Extract the [X, Y] coordinate from the center of the cell holding the provided text.  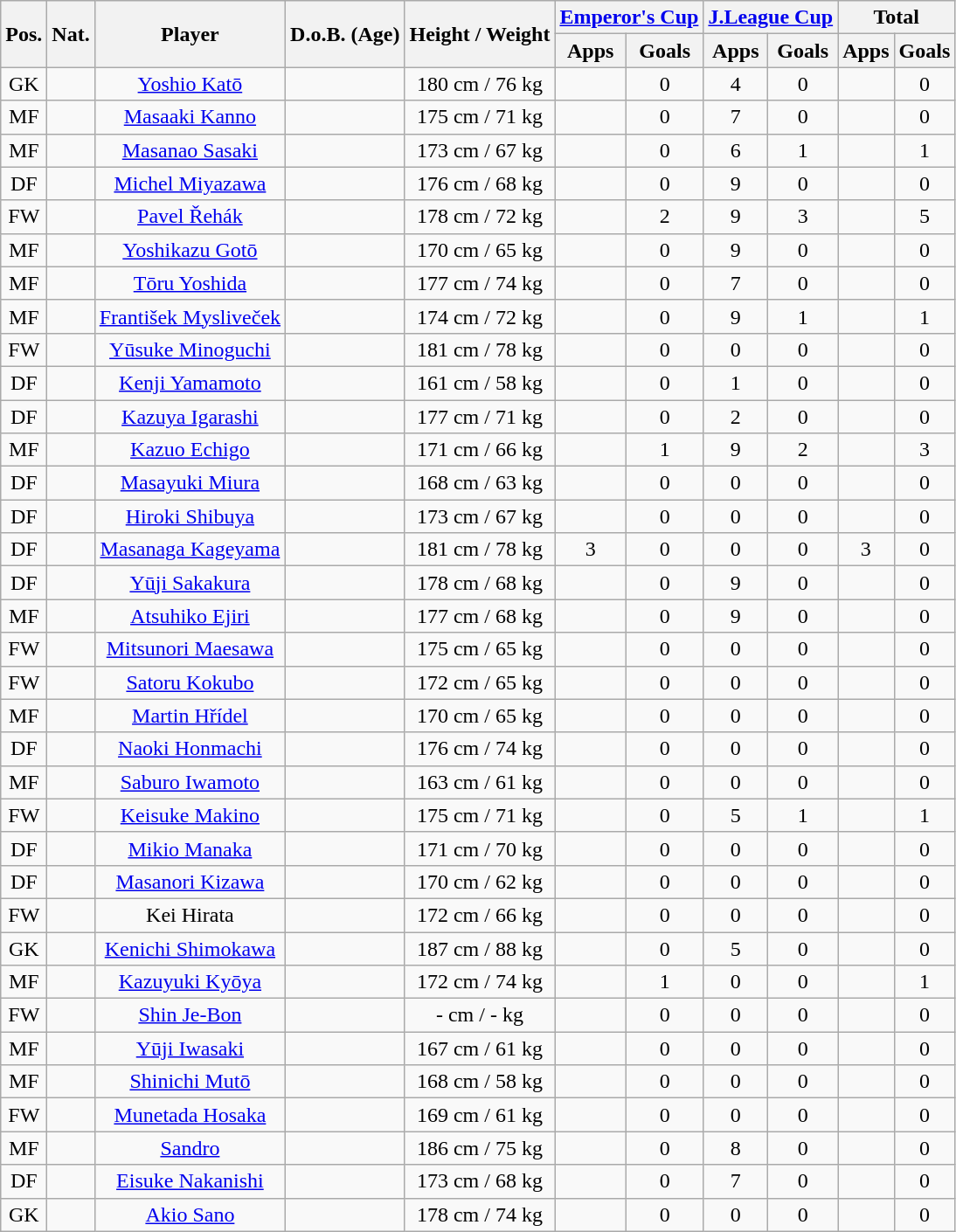
176 cm / 74 kg [480, 749]
186 cm / 75 kg [480, 1148]
Player [190, 34]
Kazuo Echigo [190, 450]
Pavel Řehák [190, 217]
Martin Hřídel [190, 716]
Emperor's Cup [629, 17]
177 cm / 68 kg [480, 616]
161 cm / 58 kg [480, 383]
176 cm / 68 kg [480, 183]
Naoki Honmachi [190, 749]
Mikio Manaka [190, 848]
Kazuya Igarashi [190, 417]
Yoshikazu Gotō [190, 250]
173 cm / 68 kg [480, 1181]
Shinichi Mutō [190, 1082]
Nat. [71, 34]
172 cm / 74 kg [480, 982]
4 [736, 84]
170 cm / 62 kg [480, 882]
František Mysliveček [190, 316]
163 cm / 61 kg [480, 782]
Keisuke Makino [190, 815]
Kazuyuki Kyōya [190, 982]
Hiroki Shibuya [190, 516]
Total [897, 17]
Pos. [24, 34]
Shin Je-Bon [190, 1015]
Yūsuke Minoguchi [190, 350]
Yoshio Katō [190, 84]
- cm / - kg [480, 1015]
178 cm / 68 kg [480, 583]
6 [736, 150]
178 cm / 72 kg [480, 217]
171 cm / 66 kg [480, 450]
171 cm / 70 kg [480, 848]
J.League Cup [771, 17]
Atsuhiko Ejiri [190, 616]
187 cm / 88 kg [480, 948]
Masaaki Kanno [190, 117]
Masanao Sasaki [190, 150]
Masanori Kizawa [190, 882]
175 cm / 65 kg [480, 649]
168 cm / 63 kg [480, 483]
177 cm / 74 kg [480, 283]
Eisuke Nakanishi [190, 1181]
Height / Weight [480, 34]
D.o.B. (Age) [345, 34]
Mitsunori Maesawa [190, 649]
Kenji Yamamoto [190, 383]
177 cm / 71 kg [480, 417]
Satoru Kokubo [190, 682]
Kei Hirata [190, 915]
Munetada Hosaka [190, 1115]
172 cm / 66 kg [480, 915]
172 cm / 65 kg [480, 682]
Michel Miyazawa [190, 183]
Akio Sano [190, 1215]
Masanaga Kageyama [190, 550]
Kenichi Shimokawa [190, 948]
178 cm / 74 kg [480, 1215]
180 cm / 76 kg [480, 84]
Sandro [190, 1148]
Yūji Sakakura [190, 583]
Yūji Iwasaki [190, 1049]
Masayuki Miura [190, 483]
8 [736, 1148]
169 cm / 61 kg [480, 1115]
167 cm / 61 kg [480, 1049]
Saburo Iwamoto [190, 782]
168 cm / 58 kg [480, 1082]
174 cm / 72 kg [480, 316]
Tōru Yoshida [190, 283]
